Find where the given text appears and provide that cell's center as (X, Y) coordinate. 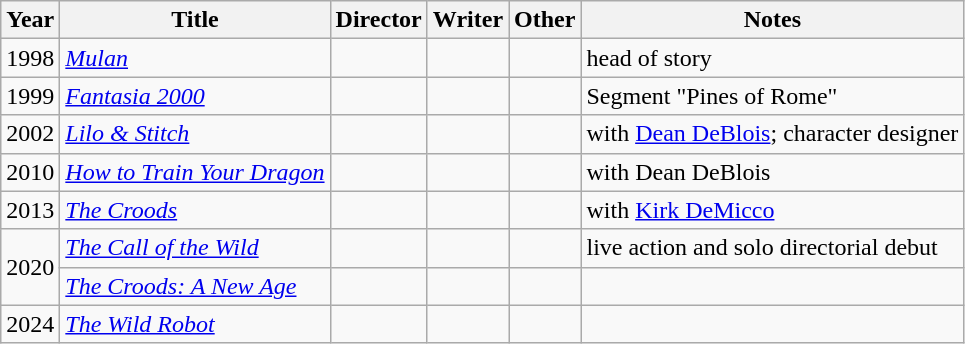
The Croods: A New Age (195, 286)
head of story (772, 58)
2020 (30, 267)
1999 (30, 96)
Notes (772, 20)
1998 (30, 58)
Year (30, 20)
Director (378, 20)
Fantasia 2000 (195, 96)
Title (195, 20)
How to Train Your Dragon (195, 172)
Segment "Pines of Rome" (772, 96)
The Wild Robot (195, 324)
2024 (30, 324)
Lilo & Stitch (195, 134)
2002 (30, 134)
with Dean DeBlois; character designer (772, 134)
Writer (468, 20)
with Dean DeBlois (772, 172)
with Kirk DeMicco (772, 210)
2010 (30, 172)
The Croods (195, 210)
Other (545, 20)
live action and solo directorial debut (772, 248)
The Call of the Wild (195, 248)
2013 (30, 210)
Mulan (195, 58)
